Output the [X, Y] coordinate of the center of the cell containing the given text.  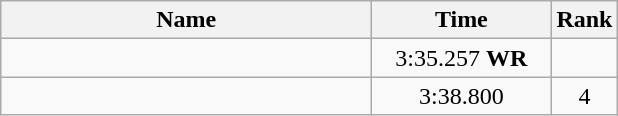
Rank [584, 20]
3:35.257 WR [462, 58]
4 [584, 96]
Name [186, 20]
3:38.800 [462, 96]
Time [462, 20]
